Detect which cell encompasses the target text, then output its (X, Y) center coordinate. 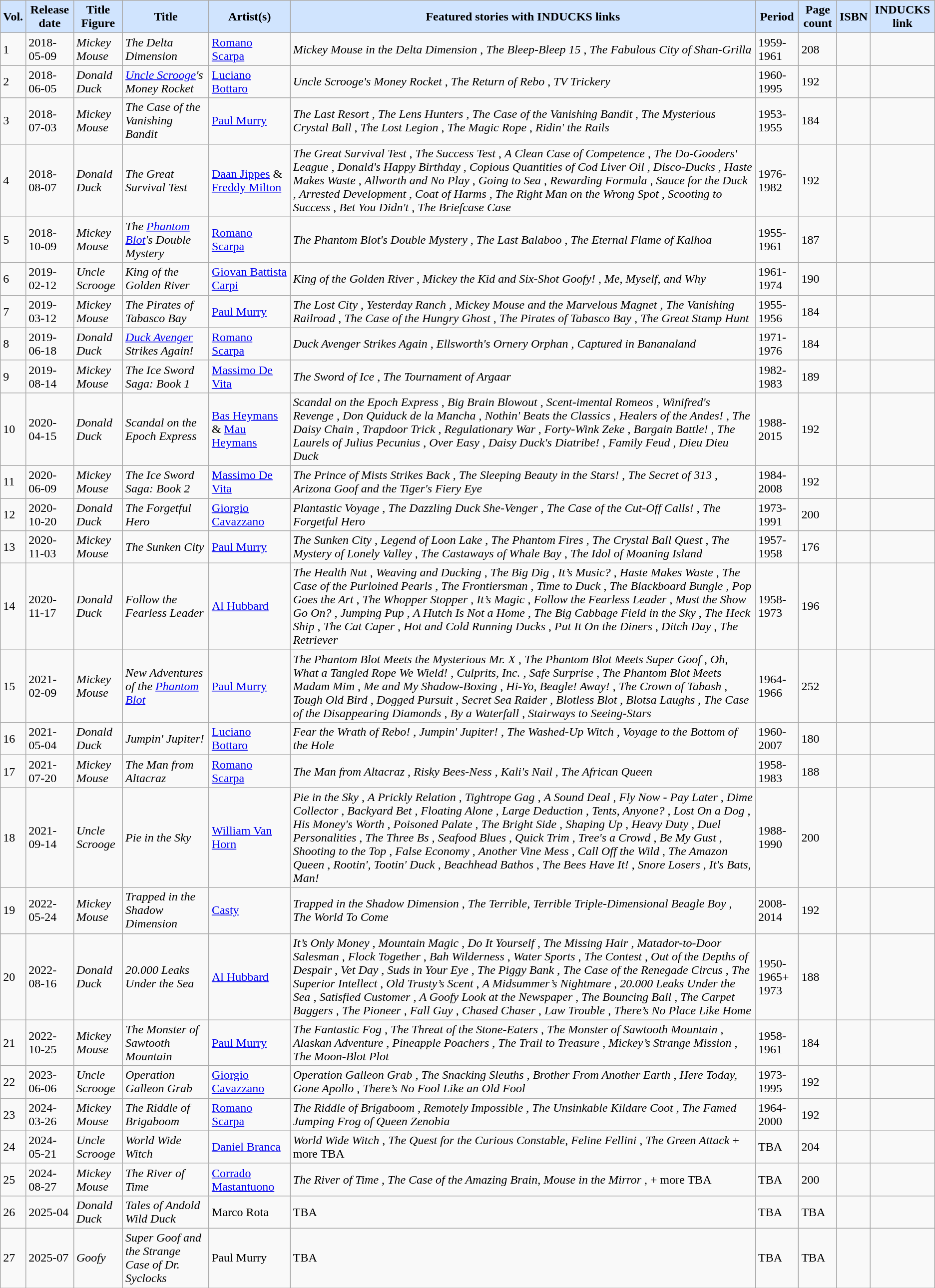
2022-08-16 (50, 977)
22 (13, 1082)
24 (13, 1147)
Trapped in the Shadow Dimension , The Terrible, Terrible Triple-Dimensional Beagle Boy , The World To Come (522, 910)
1960-2007 (777, 739)
The Phantom Blot's Double Mystery , The Last Balaboo , The Eternal Flame of Kalhoa (522, 240)
2020-11-17 (50, 606)
180 (818, 739)
2008-2014 (777, 910)
The Case of the Vanishing Bandit (166, 121)
Featured stories with INDUCKS links (522, 17)
World Wide Witch , The Quest for the Curious Constable, Feline Fellini , The Green Attack + more TBA (522, 1147)
1958-1973 (777, 606)
2020-11-03 (50, 547)
Fear the Wrath of Rebo! , Jumpin' Jupiter! , The Washed-Up Witch , Voyage to the Bottom of the Hole (522, 739)
2019-06-18 (50, 344)
2020-10-20 (50, 514)
INDUCKS link (903, 17)
The Riddle of Brigaboom (166, 1115)
20.000 Leaks Under the Sea (166, 977)
1950-1965+1973 (777, 977)
1958-1983 (777, 771)
The Phantom Blot's Double Mystery (166, 240)
1982-1983 (777, 377)
14 (13, 606)
21 (13, 1043)
The Sword of Ice , The Tournament of Argaar (522, 377)
252 (818, 686)
1973-1995 (777, 1082)
2021-02-09 (50, 686)
Title (166, 17)
1955-1956 (777, 312)
Duck Avenger Strikes Again! (166, 344)
2020-04-15 (50, 429)
204 (818, 1147)
Uncle Scrooge's Money Rocket (166, 82)
2024-03-26 (50, 1115)
Operation Galleon Grab (166, 1082)
2025-07 (50, 1258)
1959-1961 (777, 49)
12 (13, 514)
Operation Galleon Grab , The Snacking Sleuths , Brother From Another Earth , Here Today, Gone Apollo , There’s No Fool Like an Old Fool (522, 1082)
Super Goof and the Strange Case of Dr. Syclocks (166, 1258)
1961-1974 (777, 279)
1988-2015 (777, 429)
Plantastic Voyage , The Dazzling Duck She-Venger , The Case of the Cut-Off Calls! , The Forgetful Hero (522, 514)
The River of Time , The Case of the Amazing Brain, Mouse in the Mirror , + more TBA (522, 1180)
Corrado Mastantuono (250, 1180)
190 (818, 279)
Bas Heymans & Mau Heymans (250, 429)
20 (13, 977)
Trapped in the Shadow Dimension (166, 910)
Title Figure (98, 17)
3 (13, 121)
4 (13, 180)
The Forgetful Hero (166, 514)
1 (13, 49)
2018-06-05 (50, 82)
2020-06-09 (50, 481)
208 (818, 49)
Release date (50, 17)
1973-1991 (777, 514)
7 (13, 312)
The River of Time (166, 1180)
1955-1961 (777, 240)
2022-05-24 (50, 910)
2019-08-14 (50, 377)
Follow the Fearless Leader (166, 606)
1964-2000 (777, 1115)
13 (13, 547)
1988-1990 (777, 838)
2019-03-12 (50, 312)
15 (13, 686)
2022-10-25 (50, 1043)
2025-04 (50, 1212)
17 (13, 771)
176 (818, 547)
Duck Avenger Strikes Again , Ellsworth's Ornery Orphan , Captured in Bananaland (522, 344)
Tales of Andold Wild Duck (166, 1212)
The Great Survival Test (166, 180)
27 (13, 1258)
10 (13, 429)
Marco Rota (250, 1212)
8 (13, 344)
The Man from Altacraz (166, 771)
5 (13, 240)
Daan Jippes & Freddy Milton (250, 180)
The Monster of Sawtooth Mountain (166, 1043)
6 (13, 279)
2021-05-04 (50, 739)
1964-1966 (777, 686)
23 (13, 1115)
1971-1976 (777, 344)
The Ice Sword Saga: Book 1 (166, 377)
196 (818, 606)
1957-1958 (777, 547)
26 (13, 1212)
Giovan Battista Carpi (250, 279)
189 (818, 377)
1984-2008 (777, 481)
2024-08-27 (50, 1180)
The Riddle of Brigaboom , Remotely Impossible , The Unsinkable Kildare Coot , The Famed Jumping Frog of Queen Zenobia (522, 1115)
25 (13, 1180)
2021-09-14 (50, 838)
King of the Golden River , Mickey the Kid and Six-Shot Goofy! , Me, Myself, and Why (522, 279)
19 (13, 910)
9 (13, 377)
2018-05-09 (50, 49)
11 (13, 481)
18 (13, 838)
World Wide Witch (166, 1147)
Period (777, 17)
King of the Golden River (166, 279)
1960-1995 (777, 82)
2018-10-09 (50, 240)
16 (13, 739)
Artist(s) (250, 17)
2018-08-07 (50, 180)
2021-07-20 (50, 771)
ISBN (853, 17)
The Ice Sword Saga: Book 2 (166, 481)
Goofy (98, 1258)
1976-1982 (777, 180)
The Prince of Mists Strikes Back , The Sleeping Beauty in the Stars! , The Secret of 313 , Arizona Goof and the Tiger's Fiery Eye (522, 481)
The Delta Dimension (166, 49)
New Adventures of the Phantom Blot (166, 686)
Casty (250, 910)
2019-02-12 (50, 279)
Uncle Scrooge's Money Rocket , The Return of Rebo , TV Trickery (522, 82)
Mickey Mouse in the Delta Dimension , The Bleep-Bleep 15 , The Fabulous City of Shan-Grilla (522, 49)
Scandal on the Epoch Express (166, 429)
Pie in the Sky (166, 838)
2024-05-21 (50, 1147)
1958-1961 (777, 1043)
Daniel Branca (250, 1147)
2018-07-03 (50, 121)
Page count (818, 17)
Jumpin' Jupiter! (166, 739)
The Sunken City (166, 547)
1953-1955 (777, 121)
2023-06-06 (50, 1082)
Vol. (13, 17)
The Man from Altacraz , Risky Bees-Ness , Kali's Nail , The African Queen (522, 771)
187 (818, 240)
2 (13, 82)
William Van Horn (250, 838)
The Pirates of Tabasco Bay (166, 312)
